Determine the [x, y] coordinate at the center of the cell enclosing the given text.  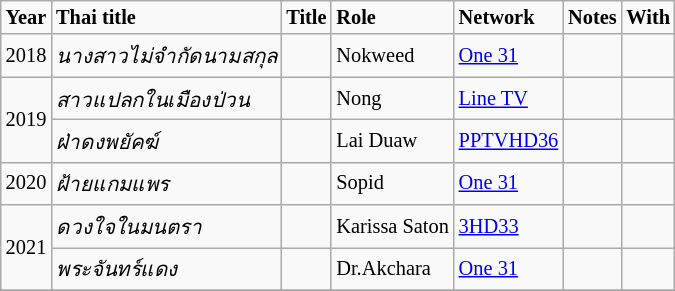
Network [508, 17]
Dr.Akchara [392, 268]
Role [392, 17]
PPTVHD36 [508, 140]
Notes [592, 17]
Title [306, 17]
2021 [26, 248]
Thai title [166, 17]
Nong [392, 98]
2019 [26, 120]
Karissa Saton [392, 226]
2020 [26, 184]
ฝ่าดงพยัคฆ์ [166, 140]
With [648, 17]
Lai Duaw [392, 140]
2018 [26, 56]
ดวงใจในมนตรา [166, 226]
Nokweed [392, 56]
Sopid [392, 184]
สาวแปลกในเมืองป่วน [166, 98]
3HD33 [508, 226]
Year [26, 17]
นางสาวไม่จำกัดนามสกุล [166, 56]
Line TV [508, 98]
พระจันทร์แดง [166, 268]
ฝ้ายแกมแพร [166, 184]
